For the text-containing cell, return its midpoint in [x, y] coordinate format. 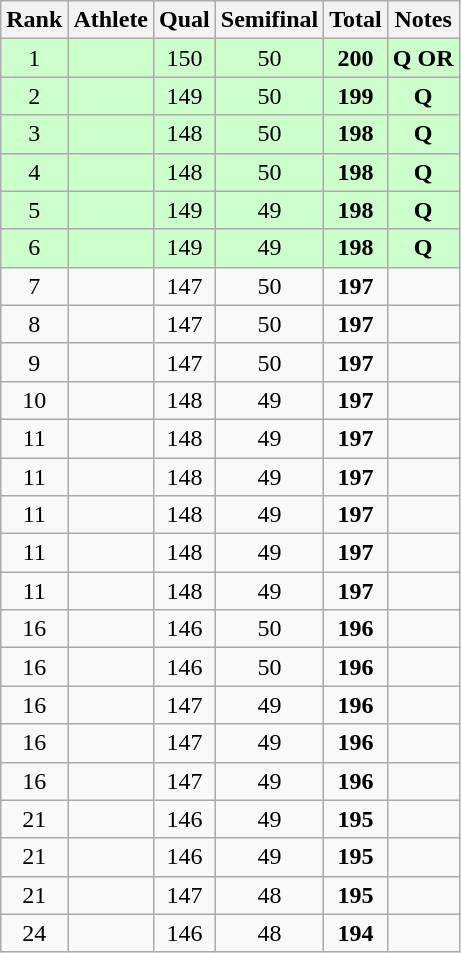
5 [34, 210]
Semifinal [269, 20]
3 [34, 134]
2 [34, 96]
10 [34, 400]
7 [34, 286]
9 [34, 362]
4 [34, 172]
Athlete [111, 20]
1 [34, 58]
194 [356, 933]
150 [185, 58]
199 [356, 96]
24 [34, 933]
Rank [34, 20]
Q OR [423, 58]
Notes [423, 20]
6 [34, 248]
Qual [185, 20]
Total [356, 20]
200 [356, 58]
8 [34, 324]
